Identify which cell holds the provided text, then report its (x, y) central coordinate. 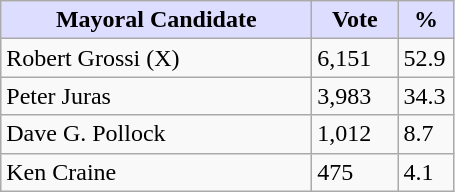
Peter Juras (156, 96)
Vote (355, 20)
8.7 (426, 134)
Robert Grossi (X) (156, 58)
Mayoral Candidate (156, 20)
52.9 (426, 58)
Ken Craine (156, 172)
4.1 (426, 172)
1,012 (355, 134)
6,151 (355, 58)
3,983 (355, 96)
Dave G. Pollock (156, 134)
% (426, 20)
475 (355, 172)
34.3 (426, 96)
